For the text-containing cell, return its midpoint in (x, y) coordinate format. 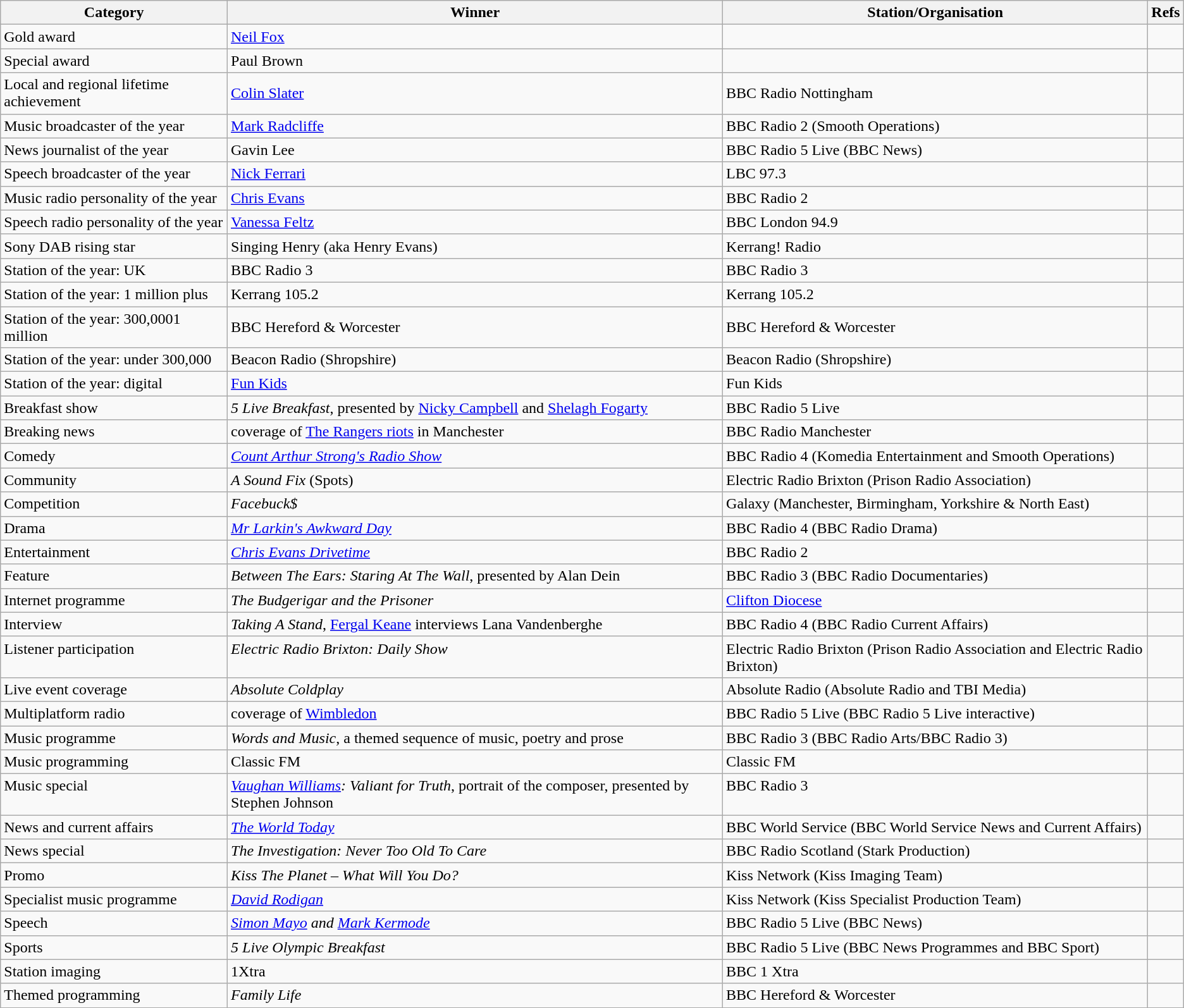
Internet programme (114, 600)
Music programming (114, 762)
Absolute Coldplay (476, 689)
Multiplatform radio (114, 713)
Speech radio personality of the year (114, 222)
Specialist music programme (114, 899)
BBC Radio Nottingham (935, 94)
Breaking news (114, 432)
Comedy (114, 456)
Station/Organisation (935, 13)
Music radio personality of the year (114, 198)
Mr Larkin's Awkward Day (476, 528)
Gavin Lee (476, 150)
Chris Evans Drivetime (476, 552)
Absolute Radio (Absolute Radio and TBI Media) (935, 689)
A Sound Fix (Spots) (476, 480)
Speech (114, 923)
Category (114, 13)
Music broadcaster of the year (114, 126)
The Investigation: Never Too Old To Care (476, 851)
BBC 1 Xtra (935, 971)
Neil Fox (476, 37)
coverage of The Rangers riots in Manchester (476, 432)
Station of the year: 1 million plus (114, 294)
Clifton Diocese (935, 600)
Count Arthur Strong's Radio Show (476, 456)
Speech broadcaster of the year (114, 174)
News special (114, 851)
Interview (114, 624)
Colin Slater (476, 94)
David Rodigan (476, 899)
Station of the year: UK (114, 270)
Breakfast show (114, 408)
Chris Evans (476, 198)
BBC Radio 4 (BBC Radio Drama) (935, 528)
BBC Radio 2 (Smooth Operations) (935, 126)
Between The Ears: Staring At The Wall, presented by Alan Dein (476, 576)
Feature (114, 576)
BBC Radio 3 (BBC Radio Documentaries) (935, 576)
News journalist of the year (114, 150)
Vaughan Williams: Valiant for Truth, portrait of the composer, presented by Stephen Johnson (476, 794)
Station of the year: 300,0001 million (114, 326)
Entertainment (114, 552)
Kiss The Planet – What Will You Do? (476, 875)
5 Live Breakfast, presented by Nicky Campbell and Shelagh Fogarty (476, 408)
Music programme (114, 738)
BBC Radio Scotland (Stark Production) (935, 851)
LBC 97.3 (935, 174)
BBC Radio 4 (Komedia Entertainment and Smooth Operations) (935, 456)
Sony DAB rising star (114, 246)
Winner (476, 13)
5 Live Olympic Breakfast (476, 947)
Promo (114, 875)
Local and regional lifetime achievement (114, 94)
Competition (114, 504)
Station of the year: under 300,000 (114, 360)
Family Life (476, 995)
Station imaging (114, 971)
The Budgerigar and the Prisoner (476, 600)
Electric Radio Brixton (Prison Radio Association) (935, 480)
coverage of Wimbledon (476, 713)
Kiss Network (Kiss Imaging Team) (935, 875)
Nick Ferrari (476, 174)
Words and Music, a themed sequence of music, poetry and prose (476, 738)
1Xtra (476, 971)
Facebuck$ (476, 504)
Simon Mayo and Mark Kermode (476, 923)
Taking A Stand, Fergal Keane interviews Lana Vandenberghe (476, 624)
Vanessa Feltz (476, 222)
BBC Radio 3 (BBC Radio Arts/BBC Radio 3) (935, 738)
Station of the year: digital (114, 384)
Listener participation (114, 656)
Community (114, 480)
BBC Radio 4 (BBC Radio Current Affairs) (935, 624)
BBC World Service (BBC World Service News and Current Affairs) (935, 827)
Gold award (114, 37)
The World Today (476, 827)
Live event coverage (114, 689)
Mark Radcliffe (476, 126)
Kiss Network (Kiss Specialist Production Team) (935, 899)
BBC Radio 5 Live (BBC News Programmes and BBC Sport) (935, 947)
Electric Radio Brixton: Daily Show (476, 656)
Paul Brown (476, 61)
Electric Radio Brixton (Prison Radio Association and Electric Radio Brixton) (935, 656)
Themed programming (114, 995)
Refs (1166, 13)
BBC Radio 5 Live (BBC Radio 5 Live interactive) (935, 713)
Music special (114, 794)
Singing Henry (aka Henry Evans) (476, 246)
News and current affairs (114, 827)
Special award (114, 61)
Drama (114, 528)
BBC Radio 5 Live (935, 408)
BBC London 94.9 (935, 222)
Kerrang! Radio (935, 246)
Galaxy (Manchester, Birmingham, Yorkshire & North East) (935, 504)
BBC Radio Manchester (935, 432)
Sports (114, 947)
